Scan for the cell matching the given text and deliver its [X, Y] coordinate at center. 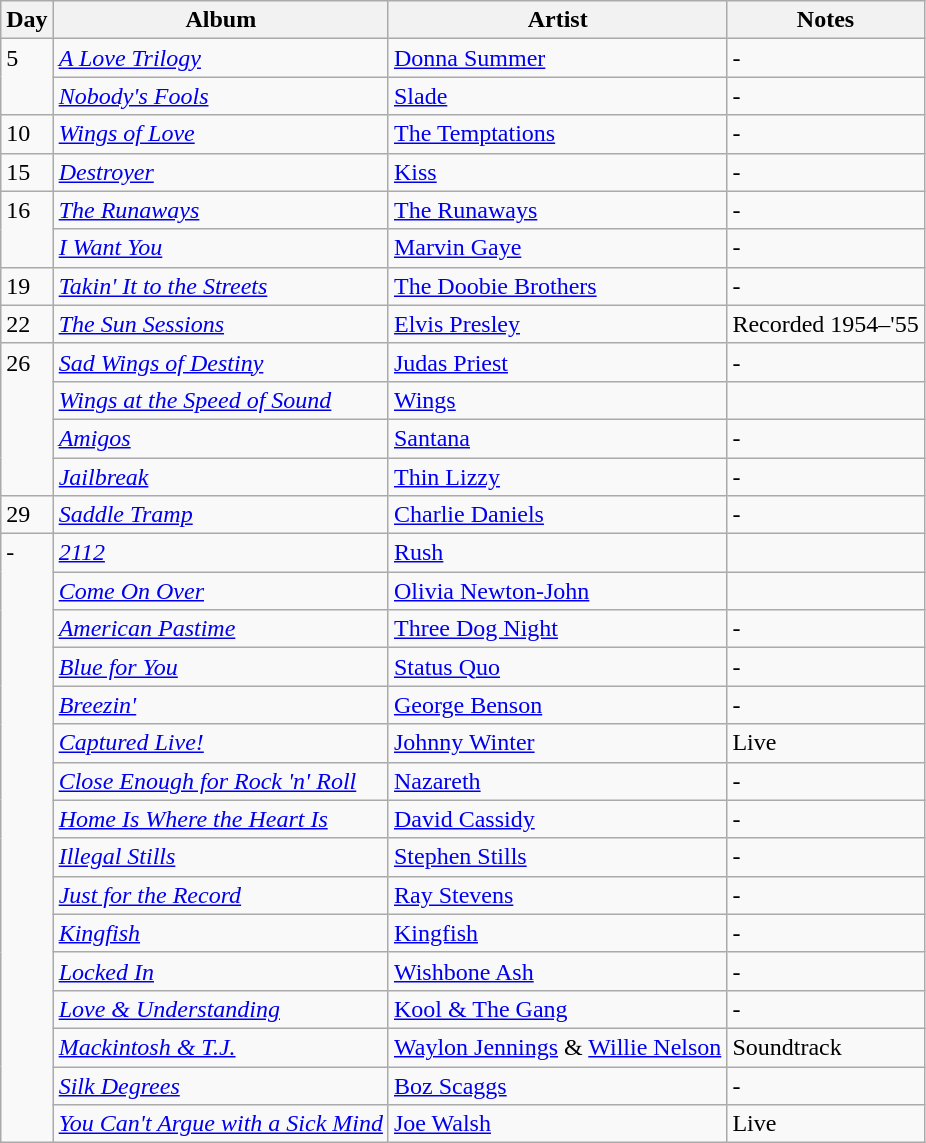
Donna Summer [557, 58]
Olivia Newton-John [557, 591]
The Temptations [557, 134]
19 [27, 286]
Just for the Record [220, 895]
Captured Live! [220, 743]
Kool & The Gang [557, 1009]
Jailbreak [220, 477]
Slade [557, 96]
Album [220, 20]
10 [27, 134]
Love & Understanding [220, 1009]
Takin' It to the Streets [220, 286]
Boz Scaggs [557, 1085]
Close Enough for Rock 'n' Roll [220, 781]
Johnny Winter [557, 743]
The Sun Sessions [220, 324]
Saddle Tramp [220, 515]
Stephen Stills [557, 857]
Sad Wings of Destiny [220, 362]
Illegal Stills [220, 857]
29 [27, 515]
Destroyer [220, 172]
16 [27, 229]
Home Is Where the Heart Is [220, 819]
Marvin Gaye [557, 248]
Artist [557, 20]
Day [27, 20]
Status Quo [557, 667]
Santana [557, 438]
Wings of Love [220, 134]
Notes [826, 20]
Mackintosh & T.J. [220, 1047]
Nobody's Fools [220, 96]
5 [27, 77]
2112 [220, 553]
Nazareth [557, 781]
A Love Trilogy [220, 58]
Locked In [220, 971]
Kiss [557, 172]
Silk Degrees [220, 1085]
George Benson [557, 705]
Wings at the Speed of Sound [220, 400]
26 [27, 419]
Breezin' [220, 705]
Blue for You [220, 667]
Ray Stevens [557, 895]
Wishbone Ash [557, 971]
David Cassidy [557, 819]
Elvis Presley [557, 324]
Come On Over [220, 591]
Soundtrack [826, 1047]
Wings [557, 400]
Three Dog Night [557, 629]
The Doobie Brothers [557, 286]
Judas Priest [557, 362]
Thin Lizzy [557, 477]
15 [27, 172]
I Want You [220, 248]
Waylon Jennings & Willie Nelson [557, 1047]
22 [27, 324]
Amigos [220, 438]
Recorded 1954–'55 [826, 324]
Joe Walsh [557, 1124]
Rush [557, 553]
American Pastime [220, 629]
Charlie Daniels [557, 515]
You Can't Argue with a Sick Mind [220, 1124]
